Locate the cell with the specified text and output its [X, Y] center coordinate. 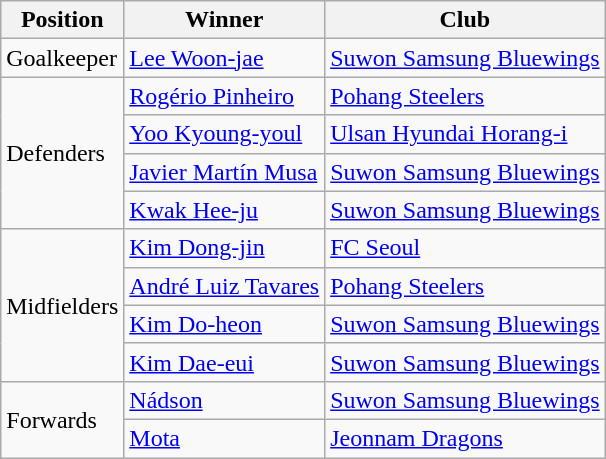
Club [465, 20]
Goalkeeper [62, 58]
Rogério Pinheiro [224, 96]
Position [62, 20]
Jeonnam Dragons [465, 438]
Mota [224, 438]
Kim Dae-eui [224, 362]
Defenders [62, 153]
Forwards [62, 419]
FC Seoul [465, 248]
Kim Dong-jin [224, 248]
Kim Do-heon [224, 324]
Ulsan Hyundai Horang-i [465, 134]
Nádson [224, 400]
André Luiz Tavares [224, 286]
Javier Martín Musa [224, 172]
Winner [224, 20]
Yoo Kyoung-youl [224, 134]
Midfielders [62, 305]
Lee Woon-jae [224, 58]
Kwak Hee-ju [224, 210]
